Extract the [x, y] coordinate from the center of the cell holding the provided text.  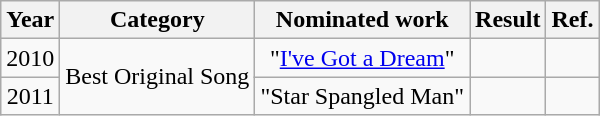
Result [508, 20]
"I've Got a Dream" [362, 58]
Best Original Song [158, 77]
Nominated work [362, 20]
Year [30, 20]
"Star Spangled Man" [362, 96]
Ref. [572, 20]
2010 [30, 58]
2011 [30, 96]
Category [158, 20]
